Find where the given text appears and provide that cell's center as (X, Y) coordinate. 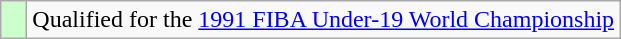
Qualified for the 1991 FIBA Under-19 World Championship (324, 20)
